Identify which cell holds the provided text, then report its [x, y] central coordinate. 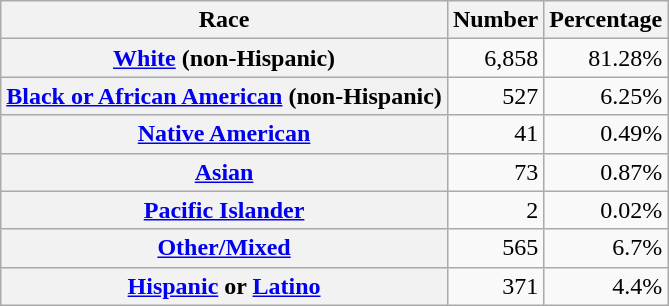
371 [495, 286]
Black or African American (non-Hispanic) [224, 96]
Other/Mixed [224, 248]
6.25% [606, 96]
0.49% [606, 134]
0.87% [606, 172]
527 [495, 96]
Pacific Islander [224, 210]
4.4% [606, 286]
81.28% [606, 58]
White (non-Hispanic) [224, 58]
Hispanic or Latino [224, 286]
6,858 [495, 58]
Native American [224, 134]
0.02% [606, 210]
Asian [224, 172]
Number [495, 20]
Percentage [606, 20]
2 [495, 210]
Race [224, 20]
73 [495, 172]
565 [495, 248]
6.7% [606, 248]
41 [495, 134]
